Locate the cell with the specified text and output its (X, Y) center coordinate. 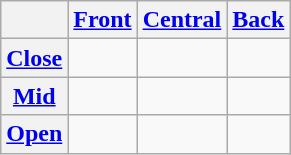
Close (34, 58)
Mid (34, 96)
Back (258, 20)
Open (34, 134)
Front (102, 20)
Central (182, 20)
